Return [x, y] of the center of cell containing provided text 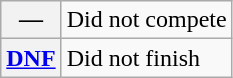
Did not compete [146, 20]
DNF [31, 58]
Did not finish [146, 58]
— [31, 20]
